Extract the [X, Y] coordinate from the center of the cell holding the provided text.  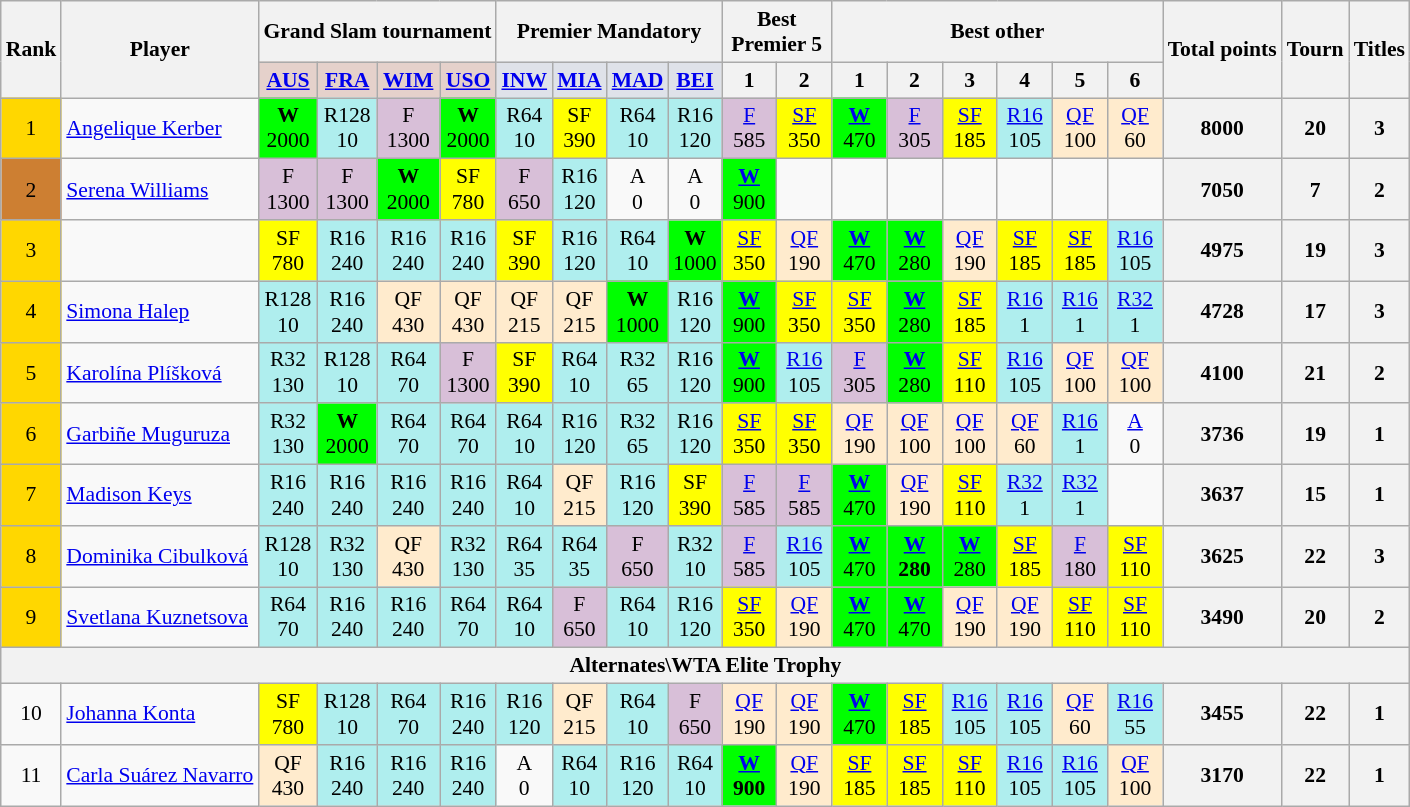
MAD [638, 80]
F180 [1080, 556]
Rank [32, 50]
Best other [998, 32]
MIA [579, 80]
3736 [1222, 434]
4975 [1222, 250]
17 [1316, 312]
Svetlana Kuznetsova [160, 618]
8000 [1222, 128]
11 [32, 776]
3455 [1222, 714]
7050 [1222, 190]
BEI [694, 80]
Alternates\WTA Elite Trophy [706, 666]
Titles [1380, 50]
Dominika Cibulková [160, 556]
4100 [1222, 372]
Total points [1222, 50]
Serena Williams [160, 190]
Carla Suárez Navarro [160, 776]
Tourn [1316, 50]
Simona Halep [160, 312]
Premier Mandatory [608, 32]
Madison Keys [160, 496]
10 [32, 714]
3490 [1222, 618]
Player [160, 50]
INW [524, 80]
Grand Slam tournament [377, 32]
Johanna Konta [160, 714]
USO [468, 80]
8 [32, 556]
Garbiñe Muguruza [160, 434]
Angelique Kerber [160, 128]
3637 [1222, 496]
WIM [408, 80]
15 [1316, 496]
3625 [1222, 556]
21 [1316, 372]
R1655 [1134, 714]
R3210 [694, 556]
3170 [1222, 776]
9 [32, 618]
FRA [348, 80]
AUS [288, 80]
4728 [1222, 312]
Karolína Plíšková [160, 372]
Best Premier 5 [777, 32]
